Output the [x, y] coordinate of the center of the cell containing the given text.  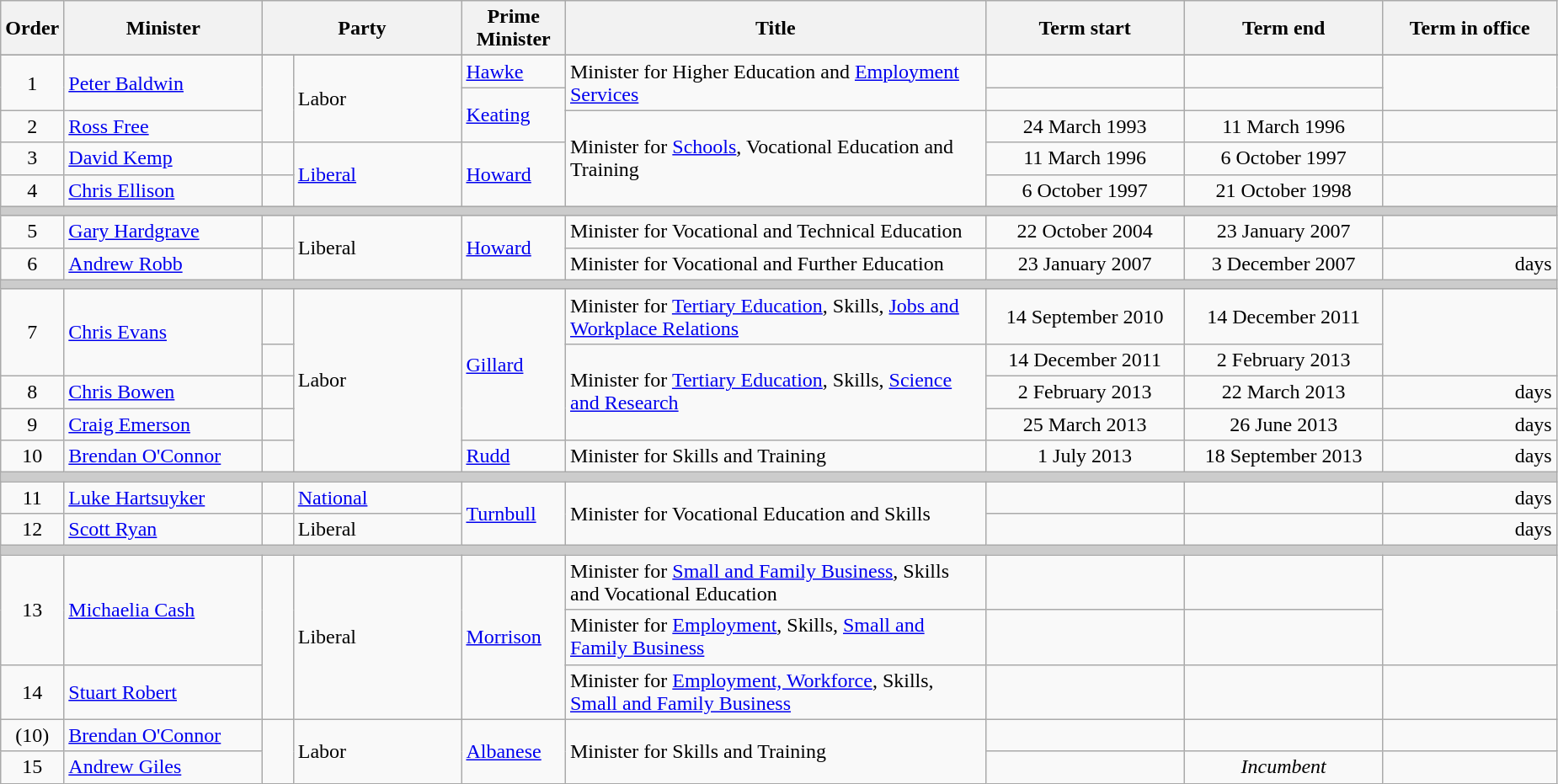
Morrison [514, 637]
Albanese [514, 751]
Term in office [1470, 29]
David Kemp [163, 158]
3 [32, 158]
Minister for Tertiary Education, Skills, Jobs and Workplace Relations [775, 317]
Incumbent [1283, 767]
22 October 2004 [1085, 232]
Gillard [514, 364]
4 [32, 190]
Rudd [514, 456]
24 March 1993 [1085, 126]
Minister for Small and Family Business, Skills and Vocational Education [775, 583]
Chris Evans [163, 332]
Andrew Robb [163, 264]
Turnbull [514, 514]
14 September 2010 [1085, 317]
Minister [163, 29]
1 [32, 83]
21 October 1998 [1283, 190]
Minister for Employment, Skills, Small and Family Business [775, 637]
26 June 2013 [1283, 424]
Craig Emerson [163, 424]
2 [32, 126]
Hawke [514, 72]
Keating [514, 115]
22 March 2013 [1283, 392]
Peter Baldwin [163, 83]
13 [32, 610]
Chris Bowen [163, 392]
Minister for Schools, Vocational Education and Training [775, 158]
Minister for Vocational and Technical Education [775, 232]
Minister for Higher Education and Employment Services [775, 83]
12 [32, 530]
Minister for Vocational Education and Skills [775, 514]
8 [32, 392]
Ross Free [163, 126]
11 [32, 498]
6 [32, 264]
7 [32, 332]
14 [32, 692]
National [377, 498]
3 December 2007 [1283, 264]
Minister for Vocational and Further Education [775, 264]
Term start [1085, 29]
10 [32, 456]
1 July 2013 [1085, 456]
Gary Hardgrave [163, 232]
Prime Minister [514, 29]
Scott Ryan [163, 530]
Stuart Robert [163, 692]
5 [32, 232]
9 [32, 424]
25 March 2013 [1085, 424]
Title [775, 29]
Party [362, 29]
Michaelia Cash [163, 610]
Andrew Giles [163, 767]
18 September 2013 [1283, 456]
Chris Ellison [163, 190]
Luke Hartsuyker [163, 498]
(10) [32, 735]
Minister for Employment, Workforce, Skills, Small and Family Business [775, 692]
Minister for Tertiary Education, Skills, Science and Research [775, 392]
Order [32, 29]
Term end [1283, 29]
15 [32, 767]
